Locate the cell with the specified text and output its (X, Y) center coordinate. 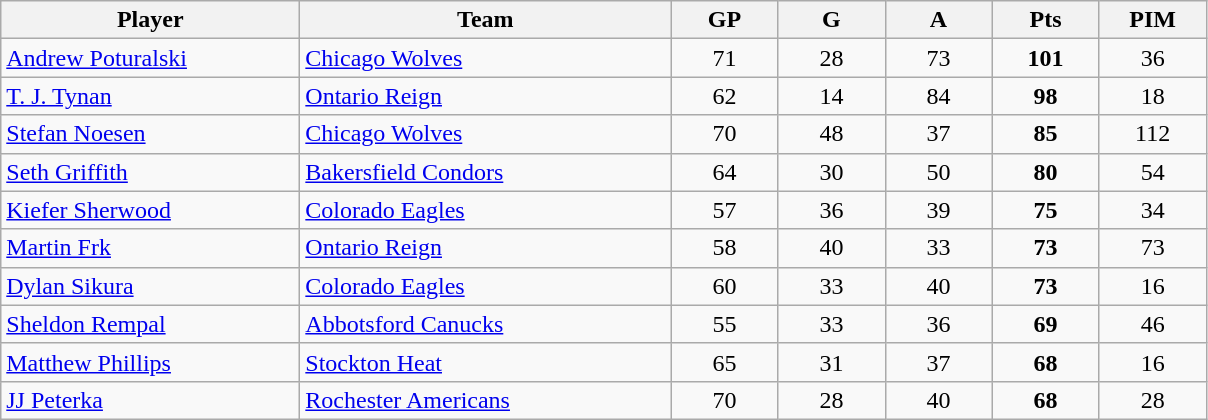
85 (1046, 134)
Kiefer Sherwood (150, 210)
Seth Griffith (150, 172)
80 (1046, 172)
60 (724, 286)
T. J. Tynan (150, 96)
50 (938, 172)
69 (1046, 324)
Rochester Americans (486, 400)
Abbotsford Canucks (486, 324)
G (832, 20)
Stefan Noesen (150, 134)
34 (1152, 210)
65 (724, 362)
Player (150, 20)
PIM (1152, 20)
Team (486, 20)
71 (724, 58)
Matthew Phillips (150, 362)
57 (724, 210)
98 (1046, 96)
46 (1152, 324)
A (938, 20)
JJ Peterka (150, 400)
Andrew Poturalski (150, 58)
Stockton Heat (486, 362)
58 (724, 248)
84 (938, 96)
112 (1152, 134)
54 (1152, 172)
31 (832, 362)
55 (724, 324)
39 (938, 210)
101 (1046, 58)
75 (1046, 210)
Pts (1046, 20)
14 (832, 96)
GP (724, 20)
64 (724, 172)
Bakersfield Condors (486, 172)
Dylan Sikura (150, 286)
Martin Frk (150, 248)
62 (724, 96)
18 (1152, 96)
48 (832, 134)
30 (832, 172)
Sheldon Rempal (150, 324)
